Extract the (X, Y) coordinate from the center of the cell holding the provided text.  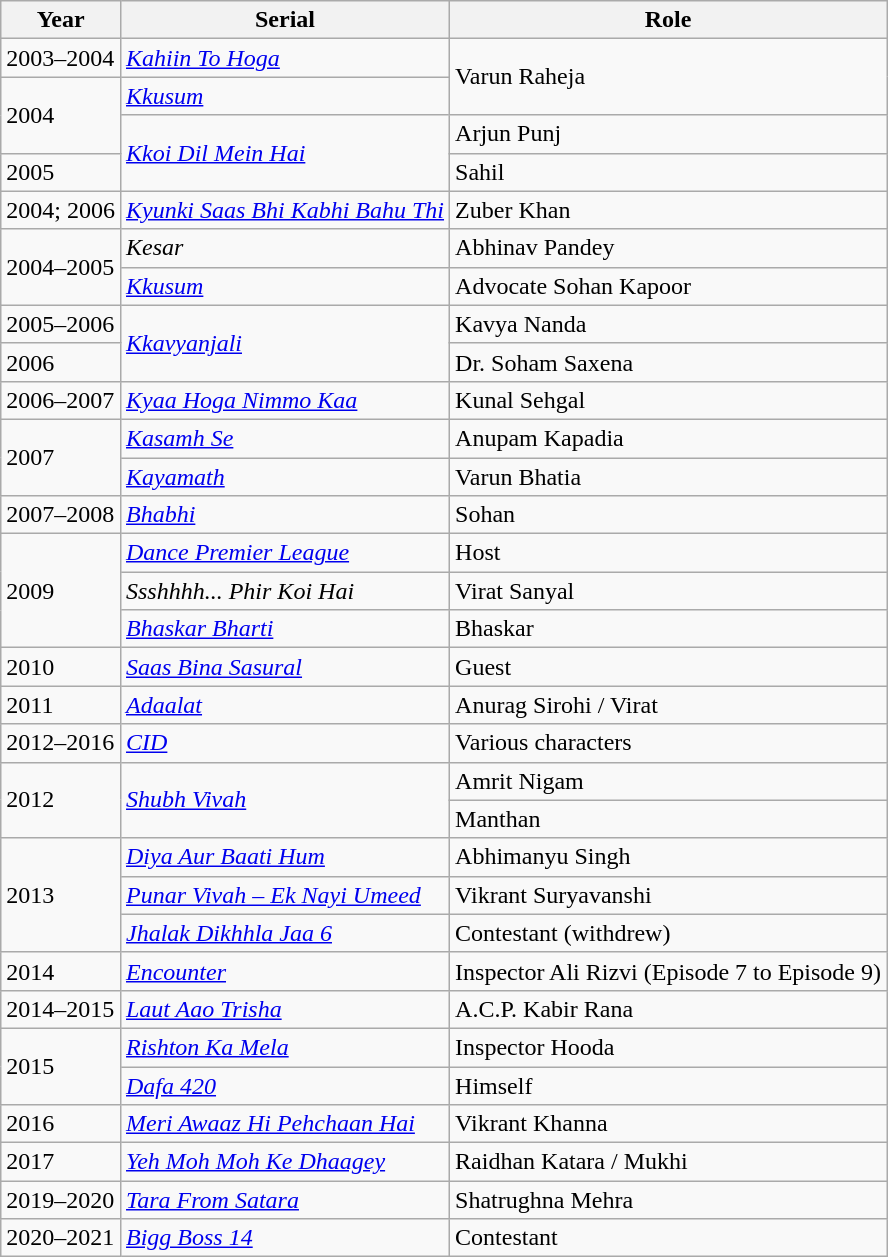
2020–2021 (61, 1238)
2011 (61, 705)
2014–2015 (61, 1009)
2014 (61, 971)
2019–2020 (61, 1200)
Jhalak Dikhhla Jaa 6 (284, 933)
Inspector Ali Rizvi (Episode 7 to Episode 9) (668, 971)
Yeh Moh Moh Ke Dhaagey (284, 1162)
Kkoi Dil Mein Hai (284, 153)
Arjun Punj (668, 134)
Contestant (668, 1238)
2013 (61, 895)
Amrit Nigam (668, 781)
Dance Premier League (284, 553)
2017 (61, 1162)
CID (284, 743)
Advocate Sohan Kapoor (668, 286)
Contestant (withdrew) (668, 933)
Rishton Ka Mela (284, 1047)
Saas Bina Sasural (284, 667)
Bhaskar Bharti (284, 629)
2006–2007 (61, 400)
Raidhan Katara / Mukhi (668, 1162)
Vikrant Suryavanshi (668, 895)
Punar Vivah – Ek Nayi Umeed (284, 895)
2012–2016 (61, 743)
Kesar (284, 248)
2005–2006 (61, 324)
2007–2008 (61, 515)
Anupam Kapadia (668, 438)
Dafa 420 (284, 1085)
Virat Sanyal (668, 591)
Year (61, 20)
Kyaa Hoga Nimmo Kaa (284, 400)
Kayamath (284, 477)
2015 (61, 1066)
Adaalat (284, 705)
Serial (284, 20)
Shubh Vivah (284, 800)
A.C.P. Kabir Rana (668, 1009)
Abhinav Pandey (668, 248)
Kasamh Se (284, 438)
Zuber Khan (668, 210)
Tara From Satara (284, 1200)
Varun Bhatia (668, 477)
2012 (61, 800)
Encounter (284, 971)
Abhimanyu Singh (668, 857)
Sohan (668, 515)
Dr. Soham Saxena (668, 362)
Sahil (668, 172)
Inspector Hooda (668, 1047)
Manthan (668, 819)
Varun Raheja (668, 77)
Various characters (668, 743)
Guest (668, 667)
2007 (61, 457)
Bhaskar (668, 629)
Role (668, 20)
2004–2005 (61, 267)
Vikrant Khanna (668, 1124)
Ssshhhh... Phir Koi Hai (284, 591)
2009 (61, 591)
Kahiin To Hoga (284, 58)
Bigg Boss 14 (284, 1238)
Kunal Sehgal (668, 400)
Diya Aur Baati Hum (284, 857)
2010 (61, 667)
Himself (668, 1085)
Meri Awaaz Hi Pehchaan Hai (284, 1124)
Kkavyanjali (284, 343)
Anurag Sirohi / Virat (668, 705)
Laut Aao Trisha (284, 1009)
2005 (61, 172)
2016 (61, 1124)
Kyunki Saas Bhi Kabhi Bahu Thi (284, 210)
2006 (61, 362)
2004; 2006 (61, 210)
2003–2004 (61, 58)
Kavya Nanda (668, 324)
Bhabhi (284, 515)
2004 (61, 115)
Host (668, 553)
Shatrughna Mehra (668, 1200)
